Return [x, y] of the center of cell containing provided text 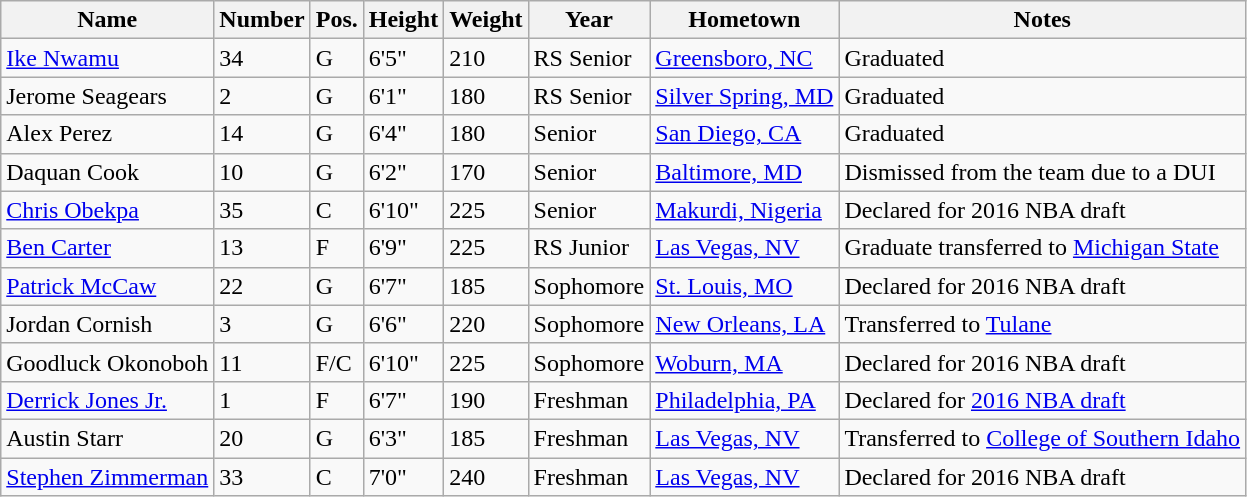
6'3" [403, 438]
6'2" [403, 172]
220 [486, 324]
11 [262, 362]
Philadelphia, PA [744, 400]
Name [108, 20]
Graduate transferred to Michigan State [1042, 248]
Hometown [744, 20]
Year [589, 20]
New Orleans, LA [744, 324]
6'4" [403, 134]
Patrick McCaw [108, 286]
Pos. [336, 20]
14 [262, 134]
170 [486, 172]
3 [262, 324]
Silver Spring, MD [744, 96]
6'6" [403, 324]
Jerome Seagears [108, 96]
10 [262, 172]
Daquan Cook [108, 172]
Alex Perez [108, 134]
13 [262, 248]
Weight [486, 20]
Height [403, 20]
Transferred to College of Southern Idaho [1042, 438]
22 [262, 286]
San Diego, CA [744, 134]
33 [262, 477]
34 [262, 58]
Baltimore, MD [744, 172]
6'1" [403, 96]
Ike Nwamu [108, 58]
Woburn, MA [744, 362]
Dismissed from the team due to a DUI [1042, 172]
240 [486, 477]
6'9" [403, 248]
2 [262, 96]
190 [486, 400]
Austin Starr [108, 438]
RS Junior [589, 248]
Stephen Zimmerman [108, 477]
Notes [1042, 20]
35 [262, 210]
Ben Carter [108, 248]
20 [262, 438]
Jordan Cornish [108, 324]
6'5" [403, 58]
Derrick Jones Jr. [108, 400]
St. Louis, MO [744, 286]
Makurdi, Nigeria [744, 210]
Goodluck Okonoboh [108, 362]
7'0" [403, 477]
Greensboro, NC [744, 58]
Chris Obekpa [108, 210]
210 [486, 58]
Transferred to Tulane [1042, 324]
Number [262, 20]
1 [262, 400]
F/C [336, 362]
